Pinpoint the cell where the given text exists, returning its (X, Y) midpoint coordinate. 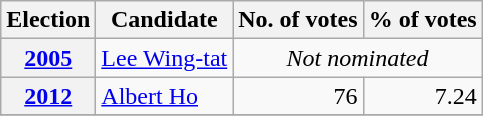
% of votes (422, 20)
Albert Ho (164, 96)
Lee Wing-tat (164, 58)
No. of votes (298, 20)
Election (48, 20)
2005 (48, 58)
2012 (48, 96)
Not nominated (358, 58)
7.24 (422, 96)
Candidate (164, 20)
76 (298, 96)
